Output the (x, y) coordinate of the center of the cell containing the given text.  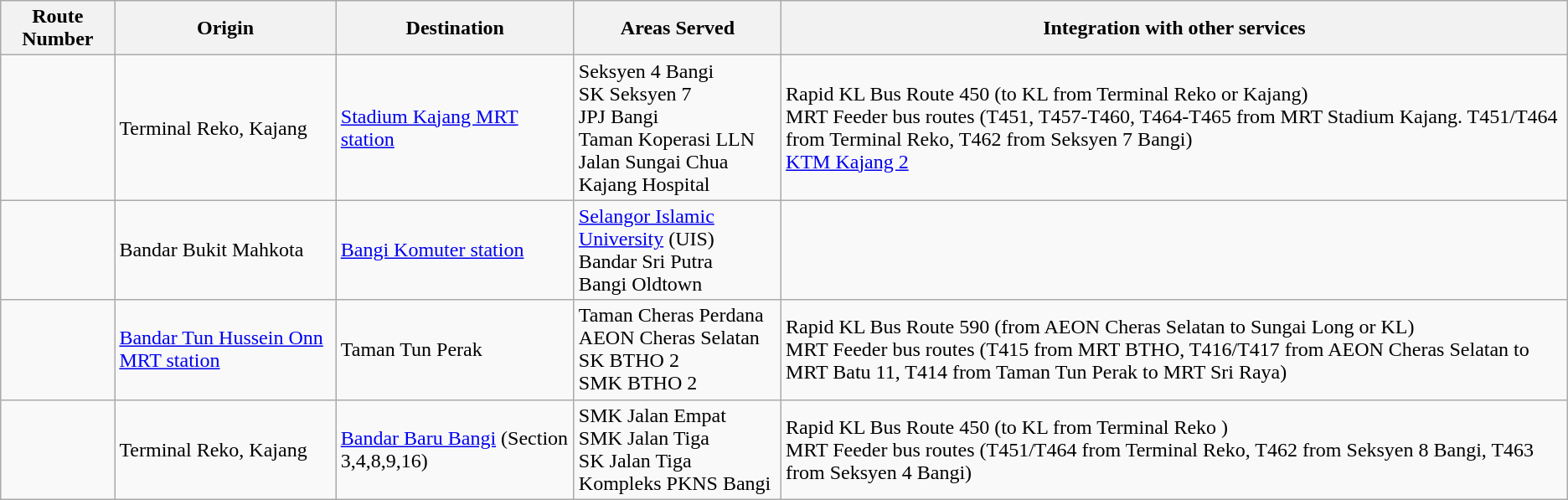
Bangi Komuter station (455, 250)
Integration with other services (1174, 28)
SMK Jalan EmpatSMK Jalan TigaSK Jalan TigaKompleks PKNS Bangi (677, 449)
Bandar Bukit Mahkota (225, 250)
Destination (455, 28)
Origin (225, 28)
Bandar Baru Bangi (Section 3,4,8,9,16) (455, 449)
Seksyen 4 BangiSK Seksyen 7JPJ BangiTaman Koperasi LLNJalan Sungai ChuaKajang Hospital (677, 127)
Stadium Kajang MRT station (455, 127)
Taman Tun Perak (455, 350)
Bandar Tun Hussein Onn MRT station (225, 350)
Taman Cheras PerdanaAEON Cheras SelatanSK BTHO 2SMK BTHO 2 (677, 350)
Areas Served (677, 28)
Route Number (58, 28)
Selangor Islamic University (UIS)Bandar Sri PutraBangi Oldtown (677, 250)
